Extract the [X, Y] coordinate from the center of the cell holding the provided text.  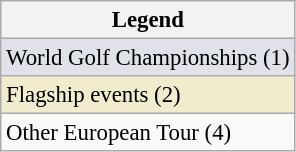
Other European Tour (4) [148, 133]
World Golf Championships (1) [148, 58]
Flagship events (2) [148, 95]
Legend [148, 20]
